Determine the (x, y) coordinate at the center of the cell enclosing the given text.  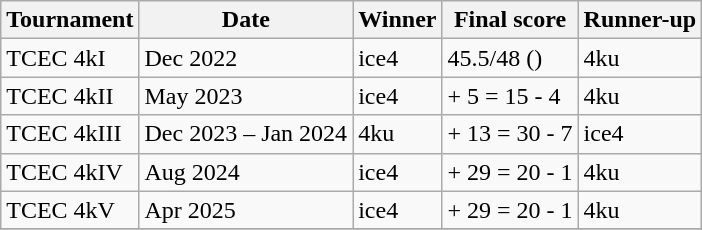
TCEC 4kIII (70, 134)
+ 13 = 30 - 7 (510, 134)
Apr 2025 (246, 210)
Winner (398, 20)
Tournament (70, 20)
TCEC 4kIV (70, 172)
Final score (510, 20)
Date (246, 20)
TCEC 4kV (70, 210)
TCEC 4kI (70, 58)
45.5/48 () (510, 58)
May 2023 (246, 96)
+ 5 = 15 - 4 (510, 96)
Dec 2023 – Jan 2024 (246, 134)
TCEC 4kII (70, 96)
Aug 2024 (246, 172)
Dec 2022 (246, 58)
Runner-up (640, 20)
